Return the (X, Y) coordinate for the center point of the cell that contains the specified text.  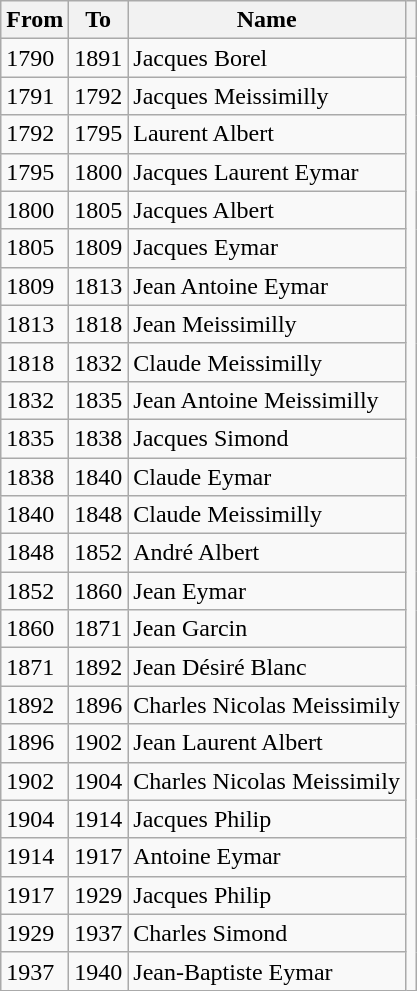
Jean Laurent Albert (267, 743)
Jacques Borel (267, 58)
1940 (98, 971)
Jean Meissimilly (267, 324)
Jacques Laurent Eymar (267, 172)
André Albert (267, 553)
1891 (98, 58)
Jacques Meissimilly (267, 96)
1791 (35, 96)
Jean Antoine Meissimilly (267, 400)
Jean-Baptiste Eymar (267, 971)
Jacques Eymar (267, 248)
Jacques Simond (267, 438)
Laurent Albert (267, 134)
1790 (35, 58)
Jacques Albert (267, 210)
Jean Antoine Eymar (267, 286)
To (98, 20)
From (35, 20)
Charles Simond (267, 933)
Antoine Eymar (267, 857)
Name (267, 20)
Jean Eymar (267, 591)
Claude Eymar (267, 477)
Jean Garcin (267, 629)
Jean Désiré Blanc (267, 667)
